Return the [x, y] coordinate for the center point of the cell that contains the specified text.  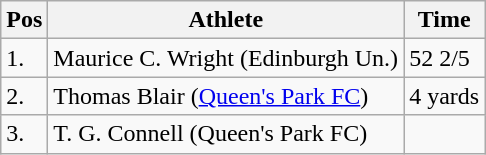
T. G. Connell (Queen's Park FC) [226, 134]
Pos [24, 20]
Time [444, 20]
Athlete [226, 20]
4 yards [444, 96]
2. [24, 96]
Maurice C. Wright (Edinburgh Un.) [226, 58]
52 2/5 [444, 58]
1. [24, 58]
Thomas Blair (Queen's Park FC) [226, 96]
3. [24, 134]
